Find where the given text appears and provide that cell's center as (X, Y) coordinate. 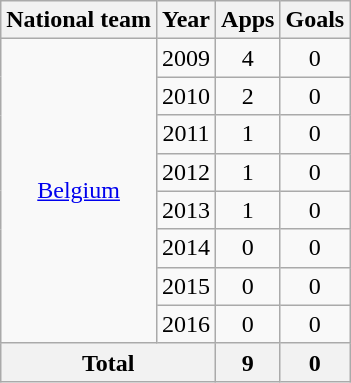
2015 (186, 286)
2013 (186, 210)
Total (108, 362)
2 (248, 96)
Apps (248, 20)
2009 (186, 58)
2012 (186, 172)
4 (248, 58)
2011 (186, 134)
2016 (186, 324)
National team (79, 20)
2010 (186, 96)
9 (248, 362)
Goals (315, 20)
2014 (186, 248)
Year (186, 20)
Belgium (79, 191)
